Locate the cell with the specified text and output its [x, y] center coordinate. 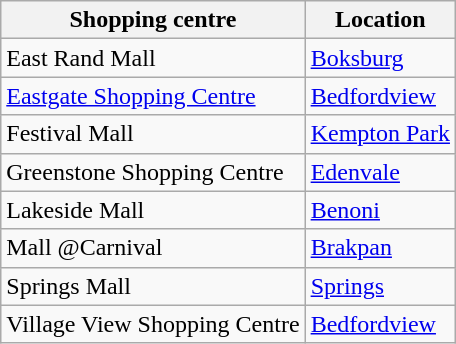
Springs [380, 286]
Kempton Park [380, 134]
Village View Shopping Centre [153, 324]
Mall @Carnival [153, 248]
Springs Mall [153, 286]
Location [380, 20]
Greenstone Shopping Centre [153, 172]
Edenvale [380, 172]
Lakeside Mall [153, 210]
Brakpan [380, 248]
Boksburg [380, 58]
East Rand Mall [153, 58]
Shopping centre [153, 20]
Benoni [380, 210]
Eastgate Shopping Centre [153, 96]
Festival Mall [153, 134]
